Determine the [X, Y] coordinate at the center of the cell enclosing the given text.  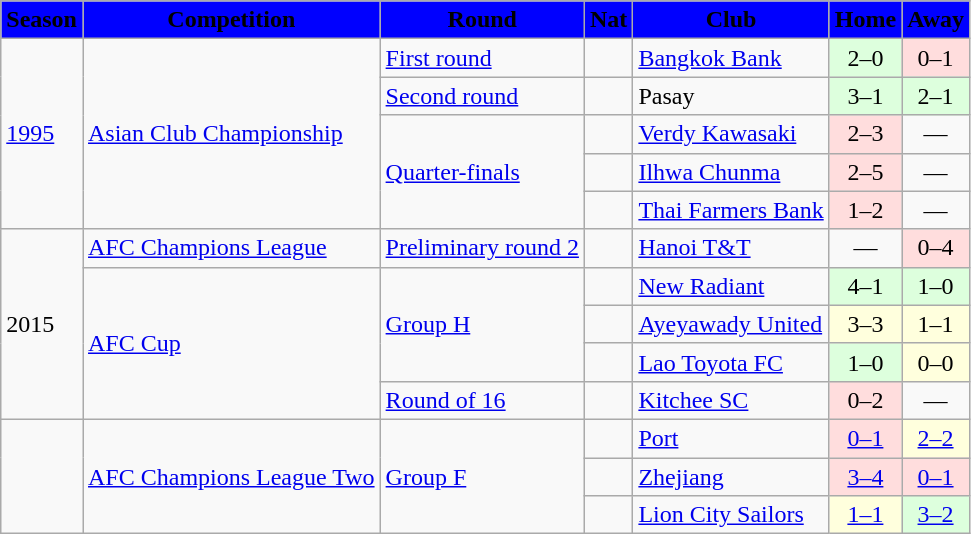
0–4 [936, 248]
AFC Champions League [231, 248]
Hanoi T&T [731, 248]
Group F [482, 476]
3–4 [865, 477]
2015 [42, 324]
2–1 [936, 96]
Bangkok Bank [731, 58]
Club [731, 20]
Asian Club Championship [231, 134]
Kitchee SC [731, 400]
AFC Cup [231, 343]
Zhejiang [731, 477]
2–5 [865, 172]
Season [42, 20]
2–3 [865, 134]
Port [731, 438]
Lao Toyota FC [731, 362]
2–2 [936, 438]
3–3 [865, 324]
1995 [42, 134]
Quarter-finals [482, 172]
Ayeyawady United [731, 324]
AFC Champions League Two [231, 476]
Lion City Sailors [731, 515]
Pasay [731, 96]
Round [482, 20]
0–0 [936, 362]
Thai Farmers Bank [731, 210]
New Radiant [731, 286]
1–2 [865, 210]
3–2 [936, 515]
Home [865, 20]
2–0 [865, 58]
Round of 16 [482, 400]
Competition [231, 20]
4–1 [865, 286]
Away [936, 20]
First round [482, 58]
Second round [482, 96]
Nat [608, 20]
Preliminary round 2 [482, 248]
3–1 [865, 96]
Ilhwa Chunma [731, 172]
Verdy Kawasaki [731, 134]
0–2 [865, 400]
Group H [482, 324]
